Find where the given text appears and provide that cell's center as (x, y) coordinate. 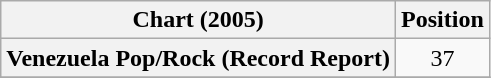
37 (443, 58)
Chart (2005) (198, 20)
Venezuela Pop/Rock (Record Report) (198, 58)
Position (443, 20)
